Search for the cell housing the specified text and yield its (x, y) center coordinate. 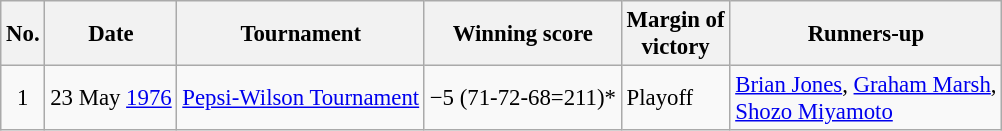
Runners-up (866, 34)
No. (23, 34)
23 May 1976 (111, 98)
Brian Jones, Graham Marsh, Shozo Miyamoto (866, 98)
−5 (71-72-68=211)* (522, 98)
Pepsi-Wilson Tournament (300, 98)
Date (111, 34)
1 (23, 98)
Playoff (676, 98)
Winning score (522, 34)
Margin ofvictory (676, 34)
Tournament (300, 34)
